Provide the (x, y) coordinate of the cell's center where the given text is located.  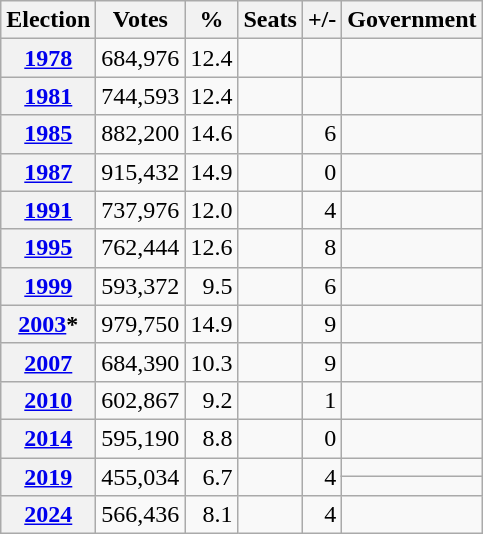
684,976 (140, 58)
Election (48, 20)
1999 (48, 286)
744,593 (140, 96)
602,867 (140, 400)
1978 (48, 58)
6.7 (212, 477)
+/- (322, 20)
9.5 (212, 286)
Votes (140, 20)
% (212, 20)
14.6 (212, 134)
2010 (48, 400)
8.8 (212, 438)
1995 (48, 248)
8.1 (212, 515)
2003* (48, 324)
2014 (48, 438)
593,372 (140, 286)
10.3 (212, 362)
915,432 (140, 172)
684,390 (140, 362)
566,436 (140, 515)
979,750 (140, 324)
Government (412, 20)
12.0 (212, 210)
2019 (48, 477)
762,444 (140, 248)
1 (322, 400)
1987 (48, 172)
Seats (270, 20)
1985 (48, 134)
9.2 (212, 400)
455,034 (140, 477)
882,200 (140, 134)
1991 (48, 210)
2024 (48, 515)
8 (322, 248)
1981 (48, 96)
737,976 (140, 210)
12.6 (212, 248)
595,190 (140, 438)
2007 (48, 362)
